Determine the (x, y) coordinate at the center of the cell enclosing the given text.  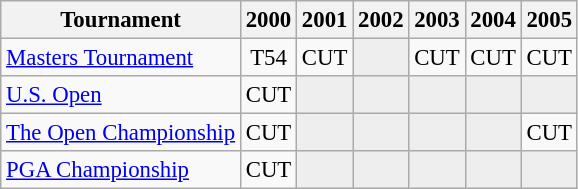
2004 (493, 20)
2002 (381, 20)
2005 (549, 20)
2003 (437, 20)
The Open Championship (121, 133)
PGA Championship (121, 170)
2000 (268, 20)
T54 (268, 58)
Masters Tournament (121, 58)
2001 (325, 20)
Tournament (121, 20)
U.S. Open (121, 95)
